Scan for the cell matching the given text and deliver its [X, Y] coordinate at center. 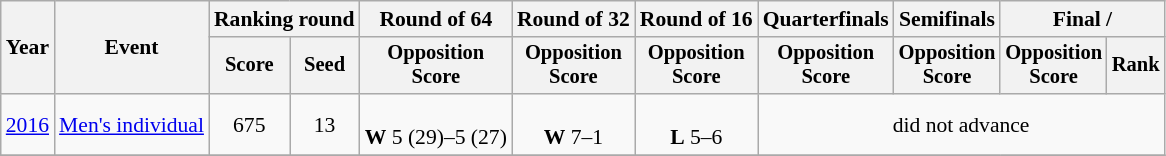
Final / [1082, 19]
W 7–1 [574, 124]
Men's individual [132, 124]
Year [28, 48]
Event [132, 48]
Round of 32 [574, 19]
did not advance [962, 124]
2016 [28, 124]
Round of 64 [436, 19]
L 5–6 [696, 124]
675 [250, 124]
Quarterfinals [826, 19]
Ranking round [284, 19]
W 5 (29)–5 (27) [436, 124]
Rank [1136, 66]
Semifinals [948, 19]
13 [325, 124]
Score [250, 66]
Round of 16 [696, 19]
Seed [325, 66]
